Identify which cell holds the provided text, then report its [X, Y] central coordinate. 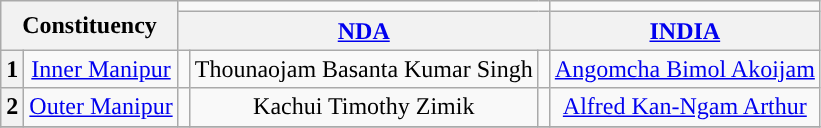
Constituency [90, 26]
2 [12, 107]
1 [12, 69]
Angomcha Bimol Akoijam [684, 69]
Thounaojam Basanta Kumar Singh [364, 69]
Inner Manipur [101, 69]
Alfred Kan-Ngam Arthur [684, 107]
INDIA [684, 31]
Outer Manipur [101, 107]
NDA [364, 31]
Kachui Timothy Zimik [364, 107]
